Scan for the cell matching the given text and deliver its (X, Y) coordinate at center. 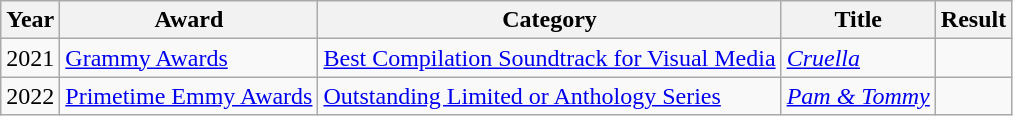
Award (189, 20)
Outstanding Limited or Anthology Series (550, 96)
Best Compilation Soundtrack for Visual Media (550, 58)
Result (973, 20)
2021 (30, 58)
Cruella (858, 58)
Pam & Tommy (858, 96)
2022 (30, 96)
Primetime Emmy Awards (189, 96)
Category (550, 20)
Year (30, 20)
Grammy Awards (189, 58)
Title (858, 20)
